Extract the (X, Y) coordinate from the center of the cell holding the provided text.  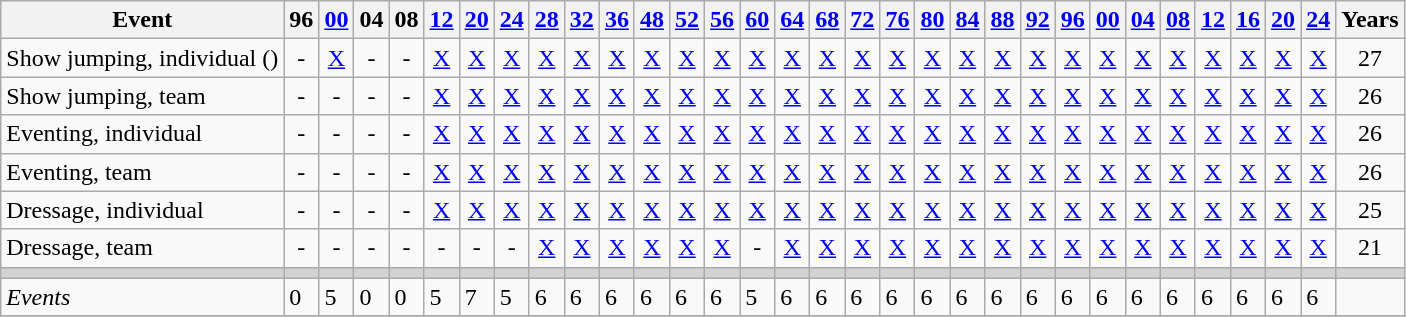
Eventing, team (142, 172)
56 (722, 20)
Eventing, individual (142, 134)
68 (828, 20)
88 (1002, 20)
Show jumping, team (142, 96)
21 (1370, 248)
32 (582, 20)
Events (142, 297)
72 (862, 20)
Years (1370, 20)
28 (546, 20)
7 (476, 297)
Show jumping, individual () (142, 58)
60 (758, 20)
64 (792, 20)
52 (686, 20)
92 (1038, 20)
76 (898, 20)
80 (932, 20)
84 (968, 20)
Dressage, team (142, 248)
27 (1370, 58)
Event (142, 20)
25 (1370, 210)
16 (1248, 20)
36 (616, 20)
Dressage, individual (142, 210)
48 (652, 20)
